Provide the (x, y) coordinate of the cell's center where the given text is located.  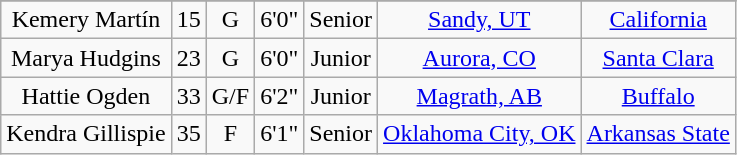
Buffalo (658, 96)
California (658, 20)
23 (188, 58)
35 (188, 134)
6'2" (280, 96)
Oklahoma City, OK (480, 134)
G/F (230, 96)
6'1" (280, 134)
Kendra Gillispie (86, 134)
Marya Hudgins (86, 58)
Hattie Ogden (86, 96)
Sandy, UT (480, 20)
F (230, 134)
Santa Clara (658, 58)
Arkansas State (658, 134)
Magrath, AB (480, 96)
Kemery Martín (86, 20)
15 (188, 20)
Aurora, CO (480, 58)
33 (188, 96)
